Provide the (X, Y) coordinate of the cell's center where the given text is located.  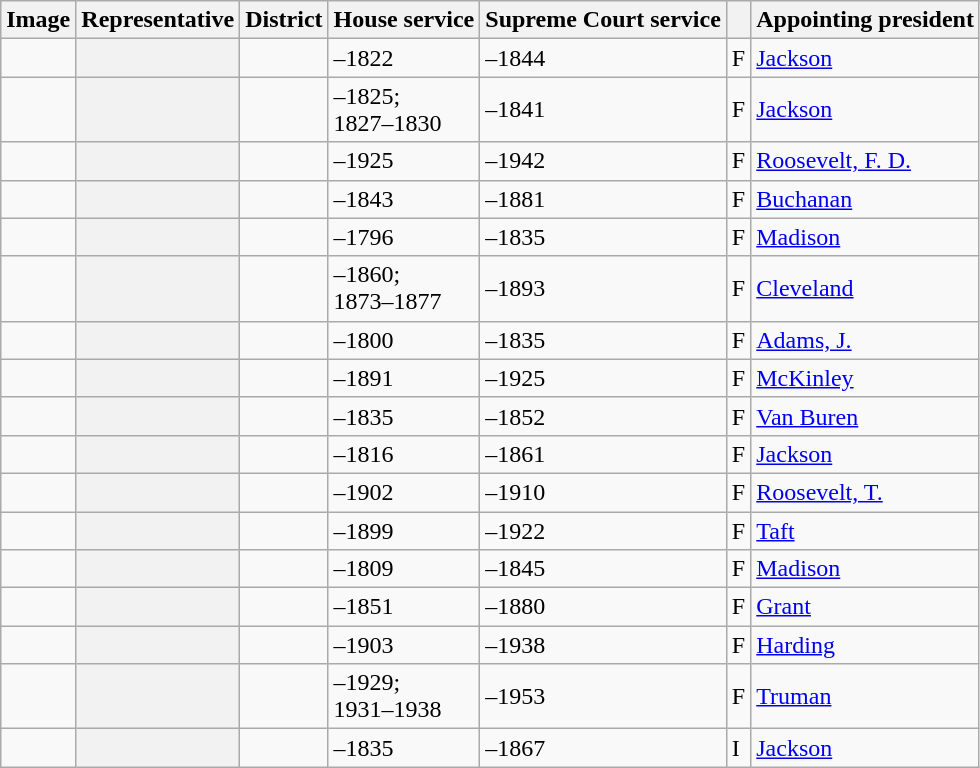
–1852 (604, 416)
–1893 (604, 288)
–1903 (404, 645)
–1922 (604, 531)
I (738, 748)
–1809 (404, 569)
–1867 (604, 748)
–1902 (404, 492)
–1843 (404, 199)
Grant (866, 607)
Representative (158, 20)
–1822 (404, 58)
–1880 (604, 607)
–1860;1873–1877 (404, 288)
–1825;1827–1830 (404, 110)
–1841 (604, 110)
Roosevelt, T. (866, 492)
McKinley (866, 378)
–1845 (604, 569)
House service (404, 20)
–1942 (604, 161)
Harding (866, 645)
–1861 (604, 454)
Cleveland (866, 288)
Roosevelt, F. D. (866, 161)
–1899 (404, 531)
–1910 (604, 492)
–1844 (604, 58)
–1851 (404, 607)
–1796 (404, 237)
–1816 (404, 454)
Image (38, 20)
–1953 (604, 696)
–1800 (404, 340)
Adams, J. (866, 340)
Supreme Court service (604, 20)
Buchanan (866, 199)
Appointing president (866, 20)
–1929;1931–1938 (404, 696)
Truman (866, 696)
Van Buren (866, 416)
Taft (866, 531)
–1891 (404, 378)
District (284, 20)
–1881 (604, 199)
–1938 (604, 645)
